Locate the cell with the specified text and output its (x, y) center coordinate. 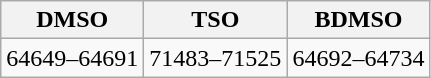
BDMSO (358, 20)
64692–64734 (358, 58)
TSO (216, 20)
71483–71525 (216, 58)
DMSO (72, 20)
64649–64691 (72, 58)
